Return the [X, Y] coordinate for the center point of the cell that contains the specified text.  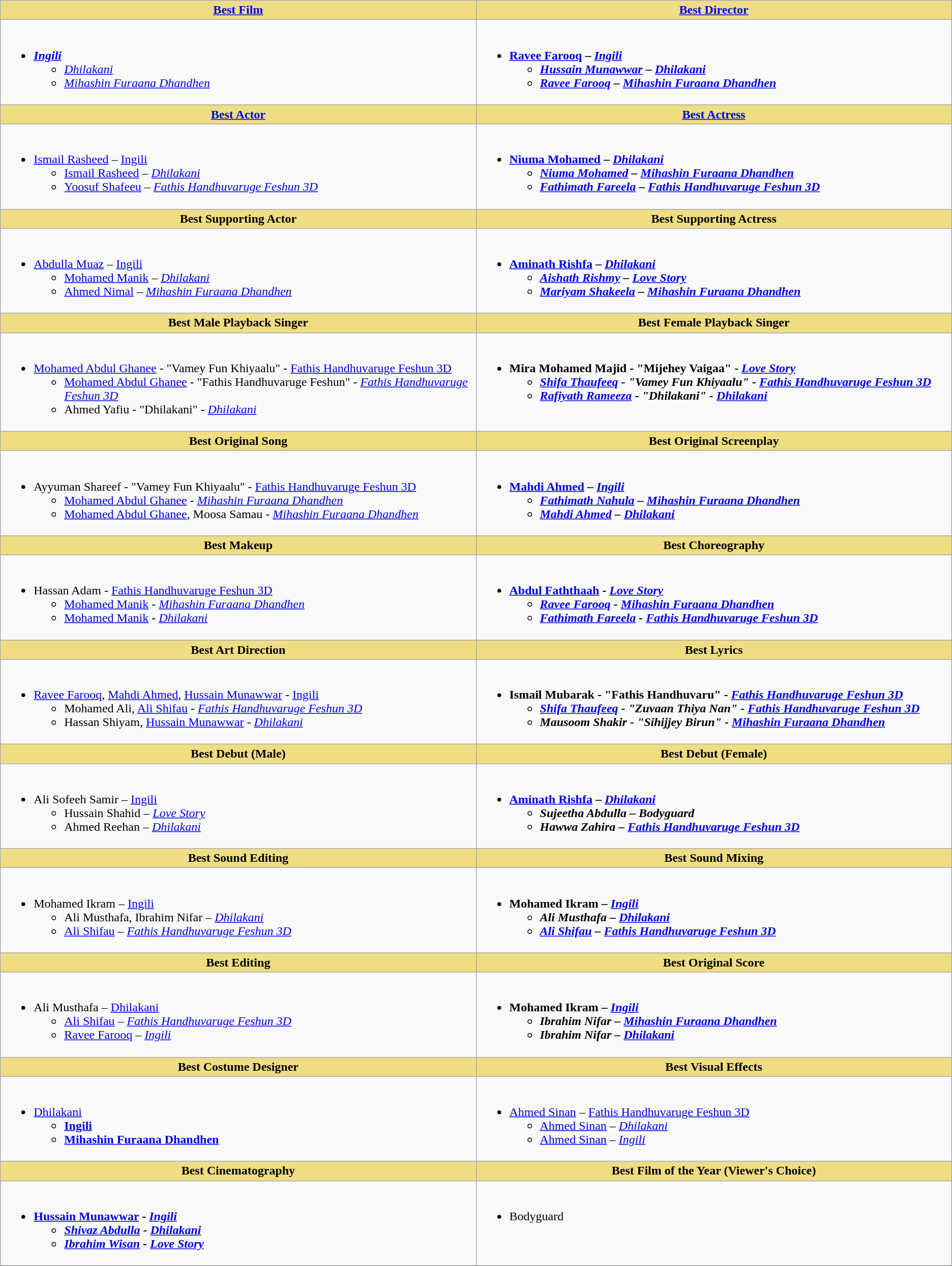
Best Male Playback Singer [238, 323]
Abdulla Muaz – IngiliMohamed Manik – DhilakaniAhmed Nimal – Mihashin Furaana Dhandhen [238, 270]
Aminath Rishfa – DhilakaniSujeetha Abdulla – BodyguardHawwa Zahira – Fathis Handhuvaruge Feshun 3D [714, 806]
Mahdi Ahmed – IngiliFathimath Nahula – Mihashin Furaana DhandhenMahdi Ahmed – Dhilakani [714, 493]
Best Original Song [238, 441]
Ahmed Sinan – Fathis Handhuvaruge Feshun 3DAhmed Sinan – DhilakaniAhmed Sinan – Ingili [714, 1119]
IngiliDhilakaniMihashin Furaana Dhandhen [238, 62]
DhilakaniIngiliMihashin Furaana Dhandhen [238, 1119]
Hassan Adam - Fathis Handhuvaruge Feshun 3DMohamed Manik - Mihashin Furaana DhandhenMohamed Manik - Dhilakani [238, 597]
Best Original Screenplay [714, 441]
Bodyguard [714, 1223]
Ali Sofeeh Samir – IngiliHussain Shahid – Love StoryAhmed Reehan – Dhilakani [238, 806]
Best Visual Effects [714, 1067]
Mohamed Ikram – IngiliAli Musthafa, Ibrahim Nifar – DhilakaniAli Shifau – Fathis Handhuvaruge Feshun 3D [238, 910]
Best Supporting Actress [714, 219]
Best Makeup [238, 545]
Best Actress [714, 114]
Best Original Score [714, 962]
Best Film of the Year (Viewer's Choice) [714, 1171]
Best Sound Editing [238, 858]
Niuma Mohamed – DhilakaniNiuma Mohamed – Mihashin Furaana DhandhenFathimath Fareela – Fathis Handhuvaruge Feshun 3D [714, 167]
Best Actor [238, 114]
Best Cinematography [238, 1171]
Abdul Faththaah - Love StoryRavee Farooq - Mihashin Furaana DhandhenFathimath Fareela - Fathis Handhuvaruge Feshun 3D [714, 597]
Ravee Farooq – IngiliHussain Munawwar – DhilakaniRavee Farooq – Mihashin Furaana Dhandhen [714, 62]
Mohamed Ikram – IngiliAli Musthafa – DhilakaniAli Shifau – Fathis Handhuvaruge Feshun 3D [714, 910]
Hussain Munawwar - IngiliShivaz Abdulla - DhilakaniIbrahim Wisan - Love Story [238, 1223]
Best Costume Designer [238, 1067]
Best Sound Mixing [714, 858]
Best Editing [238, 962]
Best Female Playback Singer [714, 323]
Ismail Rasheed – IngiliIsmail Rasheed – DhilakaniYoosuf Shafeeu – Fathis Handhuvaruge Feshun 3D [238, 167]
Best Director [714, 10]
Mohamed Ikram – IngiliIbrahim Nifar – Mihashin Furaana DhandhenIbrahim Nifar – Dhilakani [714, 1015]
Best Debut (Female) [714, 754]
Best Choreography [714, 545]
Best Lyrics [714, 649]
Best Supporting Actor [238, 219]
Aminath Rishfa – DhilakaniAishath Rishmy – Love StoryMariyam Shakeela – Mihashin Furaana Dhandhen [714, 270]
Ali Musthafa – DhilakaniAli Shifau – Fathis Handhuvaruge Feshun 3DRavee Farooq – Ingili [238, 1015]
Best Art Direction [238, 649]
Best Debut (Male) [238, 754]
Best Film [238, 10]
